Capture the cell that displays the provided text and extract its (X, Y) central coordinate. 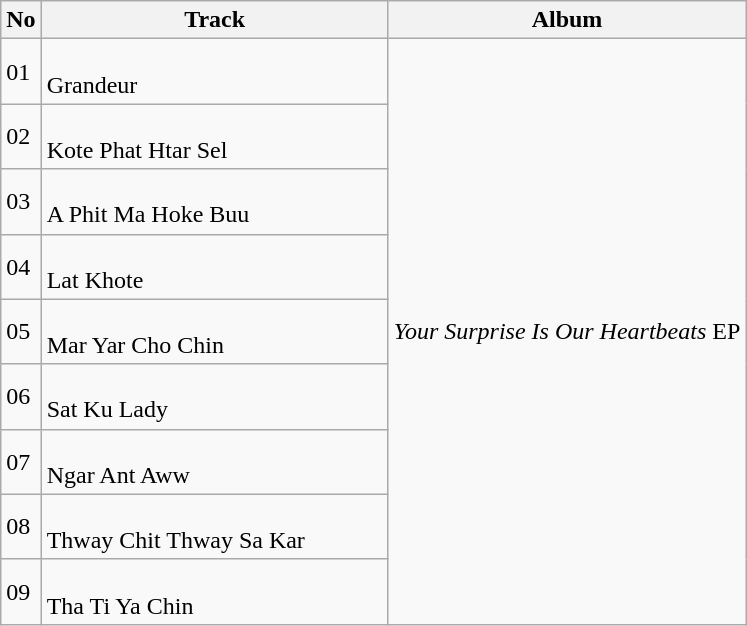
05 (21, 332)
Tha Ti Ya Chin (214, 592)
Ngar Ant Aww (214, 462)
09 (21, 592)
04 (21, 266)
Album (567, 20)
07 (21, 462)
06 (21, 396)
Thway Chit Thway Sa Kar (214, 526)
02 (21, 136)
01 (21, 72)
Kote Phat Htar Sel (214, 136)
Track (214, 20)
08 (21, 526)
Your Surprise Is Our Heartbeats EP (567, 332)
Lat Khote (214, 266)
No (21, 20)
03 (21, 202)
Grandeur (214, 72)
Mar Yar Cho Chin (214, 332)
Sat Ku Lady (214, 396)
A Phit Ma Hoke Buu (214, 202)
